Identify which cell holds the provided text, then report its (x, y) central coordinate. 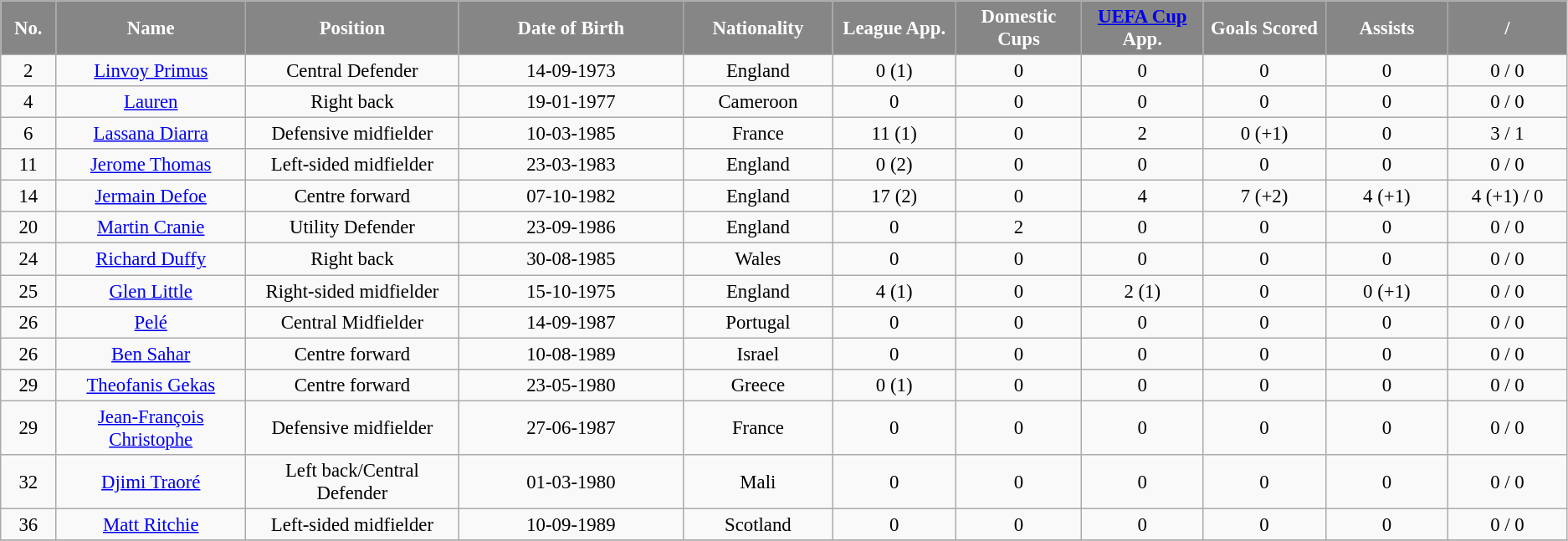
Goals Scored (1264, 28)
Portugal (758, 322)
Assists (1386, 28)
20 (28, 228)
Right-sided midfielder (353, 291)
23-03-1983 (571, 165)
Date of Birth (571, 28)
No. (28, 28)
Lassana Diarra (151, 134)
11 (28, 165)
10-08-1989 (571, 354)
32 (28, 482)
4 (1) (894, 291)
14 (28, 196)
Scotland (758, 524)
Djimi Traoré (151, 482)
Ben Sahar (151, 354)
15-10-1975 (571, 291)
23-05-1980 (571, 385)
Cameroon (758, 102)
UEFA Cup App. (1143, 28)
Central Midfielder (353, 322)
27-06-1987 (571, 428)
07-10-1982 (571, 196)
4 (+1) (1386, 196)
4 (+1) / 0 (1508, 196)
0 (2) (894, 165)
Left back/Central Defender (353, 482)
Nationality (758, 28)
24 (28, 259)
Greece (758, 385)
3 / 1 (1508, 134)
23-09-1986 (571, 228)
10-09-1989 (571, 524)
Glen Little (151, 291)
36 (28, 524)
Matt Ritchie (151, 524)
Linvoy Primus (151, 71)
Jerome Thomas (151, 165)
14-09-1987 (571, 322)
Position (353, 28)
Pelé (151, 322)
Wales (758, 259)
25 (28, 291)
/ (1508, 28)
League App. (894, 28)
10-03-1985 (571, 134)
Lauren (151, 102)
Jermain Defoe (151, 196)
30-08-1985 (571, 259)
Israel (758, 354)
14-09-1973 (571, 71)
Mali (758, 482)
17 (2) (894, 196)
Domestic Cups (1018, 28)
01-03-1980 (571, 482)
19-01-1977 (571, 102)
Name (151, 28)
Central Defender (353, 71)
Richard Duffy (151, 259)
2 (1) (1143, 291)
Martin Cranie (151, 228)
7 (+2) (1264, 196)
6 (28, 134)
11 (1) (894, 134)
Jean-François Christophe (151, 428)
Theofanis Gekas (151, 385)
Utility Defender (353, 228)
